Locate the cell with the specified text and output its (X, Y) center coordinate. 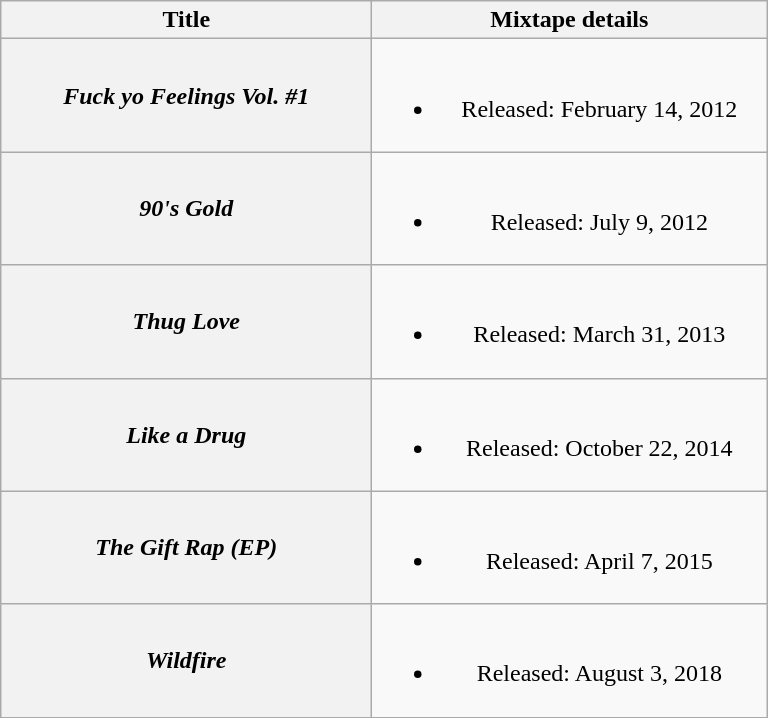
The Gift Rap (EP) (186, 548)
Released: October 22, 2014 (570, 434)
90's Gold (186, 208)
Like a Drug (186, 434)
Title (186, 20)
Thug Love (186, 322)
Released: July 9, 2012 (570, 208)
Released: February 14, 2012 (570, 96)
Mixtape details (570, 20)
Wildfire (186, 660)
Released: March 31, 2013 (570, 322)
Released: April 7, 2015 (570, 548)
Released: August 3, 2018 (570, 660)
Fuck yo Feelings Vol. #1 (186, 96)
